Determine the (x, y) coordinate at the center of the cell enclosing the given text.  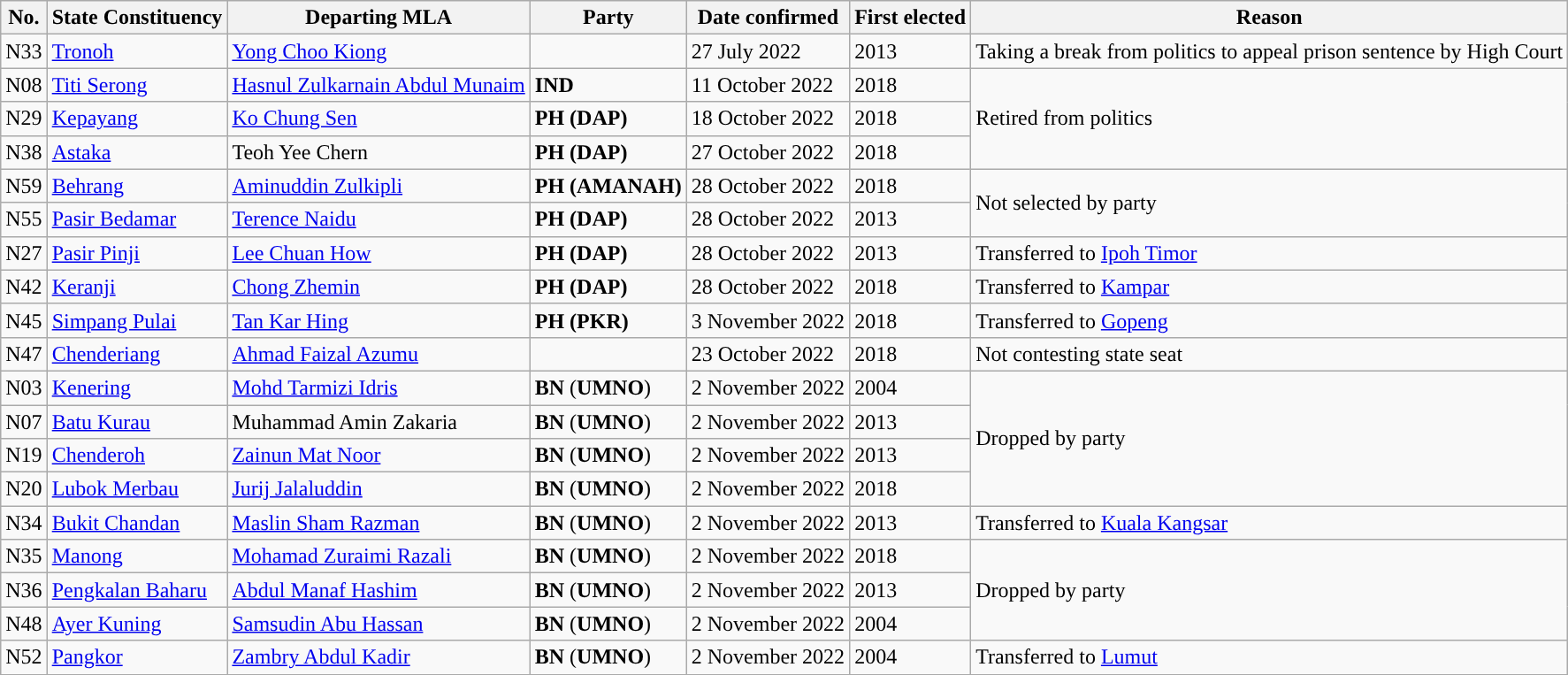
PH (AMANAH) (608, 186)
N52 (24, 657)
Mohd Tarmizi Idris (379, 387)
Hasnul Zulkarnain Abdul Munaim (379, 85)
First elected (911, 18)
N27 (24, 253)
PH (PKR) (608, 320)
Party (608, 18)
Pasir Pinji (137, 253)
Aminuddin Zulkipli (379, 186)
Ko Chung Sen (379, 119)
N20 (24, 489)
N55 (24, 219)
State Constituency (137, 18)
Transferred to Lumut (1270, 657)
Retired from politics (1270, 119)
Maslin Sham Razman (379, 523)
N45 (24, 320)
N59 (24, 186)
Keranji (137, 287)
N38 (24, 152)
Transferred to Ipoh Timor (1270, 253)
Chong Zhemin (379, 287)
Pangkor (137, 657)
Chenderoh (137, 456)
Not contesting state seat (1270, 354)
N47 (24, 354)
Departing MLA (379, 18)
Reason (1270, 18)
Tan Kar Hing (379, 320)
N48 (24, 624)
N03 (24, 387)
Chenderiang (137, 354)
3 November 2022 (768, 320)
11 October 2022 (768, 85)
Pengkalan Baharu (137, 590)
23 October 2022 (768, 354)
Yong Choo Kiong (379, 51)
N35 (24, 556)
Tronoh (137, 51)
Bukit Chandan (137, 523)
N34 (24, 523)
Terence Naidu (379, 219)
Astaka (137, 152)
Zainun Mat Noor (379, 456)
No. (24, 18)
N19 (24, 456)
Muhammad Amin Zakaria (379, 422)
Titi Serong (137, 85)
N29 (24, 119)
Samsudin Abu Hassan (379, 624)
Transferred to Gopeng (1270, 320)
Ahmad Faizal Azumu (379, 354)
Mohamad Zuraimi Razali (379, 556)
N33 (24, 51)
N36 (24, 590)
N08 (24, 85)
Zambry Abdul Kadir (379, 657)
Kepayang (137, 119)
Pasir Bedamar (137, 219)
Teoh Yee Chern (379, 152)
N42 (24, 287)
Batu Kurau (137, 422)
Not selected by party (1270, 203)
Kenering (137, 387)
Transferred to Kuala Kangsar (1270, 523)
Simpang Pulai (137, 320)
Lee Chuan How (379, 253)
Manong (137, 556)
27 July 2022 (768, 51)
Taking a break from politics to appeal prison sentence by High Court (1270, 51)
Jurij Jalaluddin (379, 489)
Abdul Manaf Hashim (379, 590)
Behrang (137, 186)
18 October 2022 (768, 119)
N07 (24, 422)
Lubok Merbau (137, 489)
IND (608, 85)
Date confirmed (768, 18)
Transferred to Kampar (1270, 287)
27 October 2022 (768, 152)
Ayer Kuning (137, 624)
